Locate the cell with the specified text and output its (x, y) center coordinate. 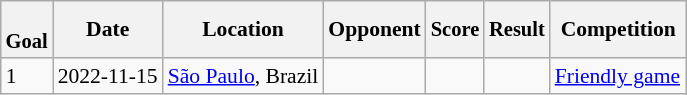
Competition (618, 30)
Result (517, 30)
Date (108, 30)
Friendly game (618, 77)
São Paulo, Brazil (244, 77)
2022-11-15 (108, 77)
Opponent (374, 30)
Goal (27, 30)
1 (27, 77)
Location (244, 30)
Score (455, 30)
